Return (X, Y) of the center of cell containing provided text 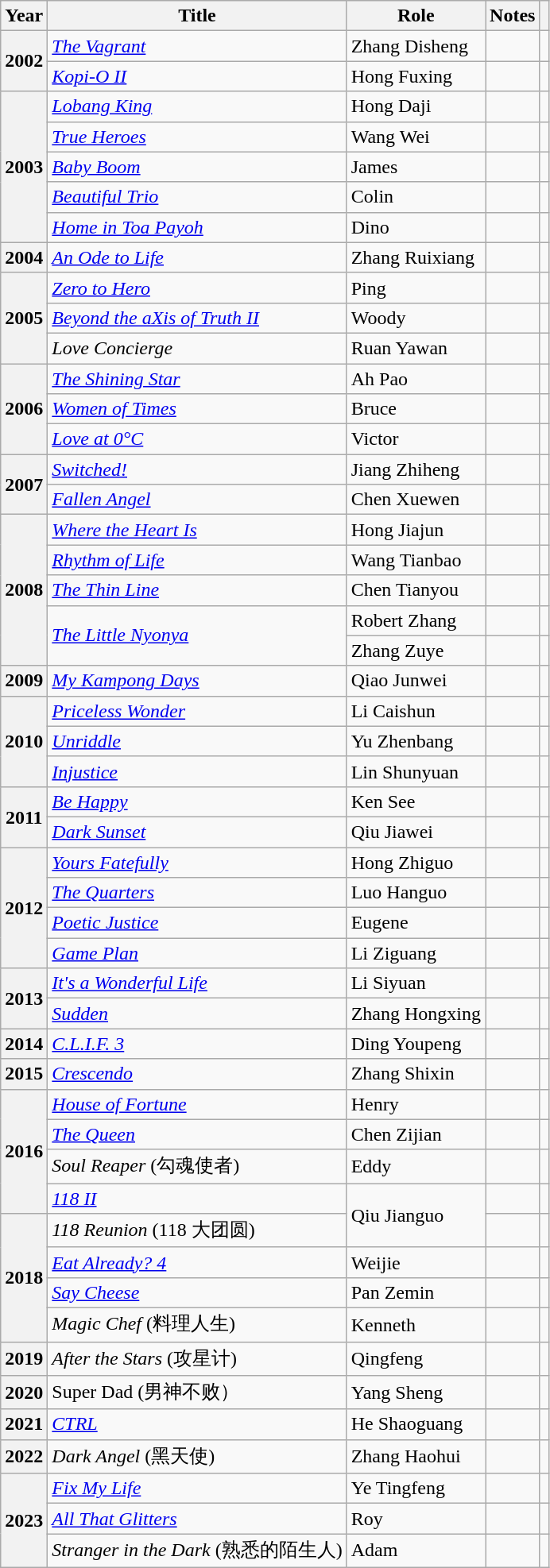
Lobang King (197, 106)
2020 (24, 1393)
Hong Jiajun (416, 530)
Eugene (416, 923)
Wang Wei (416, 137)
Jiang Zhiheng (416, 469)
Women of Times (197, 409)
Unriddle (197, 741)
2008 (24, 590)
Hong Zhiguo (416, 862)
Priceless Wonder (197, 711)
Weijie (416, 1262)
The Shining Star (197, 379)
Ken See (416, 801)
An Ode to Life (197, 257)
Yu Zhenbang (416, 741)
Baby Boom (197, 167)
Li Caishun (416, 711)
2023 (24, 1520)
Qiu Jiawei (416, 832)
C.L.I.F. 3 (197, 1044)
Ye Tingfeng (416, 1489)
Fix My Life (197, 1489)
Say Cheese (197, 1292)
Hong Daji (416, 106)
Zhang Shixin (416, 1074)
James (416, 167)
2003 (24, 167)
2007 (24, 485)
Luo Hanguo (416, 893)
Eddy (416, 1166)
Woody (416, 318)
House of Fortune (197, 1104)
The Vagrant (197, 46)
Colin (416, 197)
2002 (24, 61)
Rhythm of Life (197, 560)
Love at 0°C (197, 439)
Wang Tianbao (416, 560)
The Quarters (197, 893)
Fallen Angel (197, 500)
Title (197, 16)
Bruce (416, 409)
Kenneth (416, 1325)
Injustice (197, 771)
Role (416, 16)
My Kampong Days (197, 681)
It's a Wonderful Life (197, 983)
2013 (24, 998)
The Little Nyonya (197, 635)
Dino (416, 227)
Zhang Ruixiang (416, 257)
Ah Pao (416, 379)
Qiao Junwei (416, 681)
Lin Shunyuan (416, 771)
After the Stars (攻星计) (197, 1358)
2005 (24, 318)
Ding Youpeng (416, 1044)
Li Ziguang (416, 953)
2019 (24, 1358)
Ping (416, 288)
Yours Fatefully (197, 862)
Pan Zemin (416, 1292)
Ruan Yawan (416, 348)
118 Reunion (118 大团圆) (197, 1231)
Dark Sunset (197, 832)
Victor (416, 439)
2011 (24, 817)
He Shaoguang (416, 1424)
Qiu Jianguo (416, 1215)
Where the Heart Is (197, 530)
Super Dad (男神不败） (197, 1393)
Soul Reaper (勾魂使者) (197, 1166)
Yang Sheng (416, 1393)
2015 (24, 1074)
Adam (416, 1551)
Sudden (197, 1014)
2016 (24, 1152)
2021 (24, 1424)
Switched! (197, 469)
Year (24, 16)
Chen Tianyou (416, 590)
Henry (416, 1104)
Qingfeng (416, 1358)
The Queen (197, 1134)
CTRL (197, 1424)
Beautiful Trio (197, 197)
Crescendo (197, 1074)
Zhang Disheng (416, 46)
Zhang Haohui (416, 1457)
Magic Chef (料理人生) (197, 1325)
Chen Xuewen (416, 500)
Zhang Zuye (416, 651)
2014 (24, 1044)
Be Happy (197, 801)
All That Glitters (197, 1519)
Roy (416, 1519)
True Heroes (197, 137)
Notes (513, 16)
Stranger in the Dark (熟悉的陌生人) (197, 1551)
Chen Zijian (416, 1134)
Game Plan (197, 953)
Home in Toa Payoh (197, 227)
Li Siyuan (416, 983)
Hong Fuxing (416, 76)
2004 (24, 257)
Kopi-O II (197, 76)
Robert Zhang (416, 620)
Love Concierge (197, 348)
The Thin Line (197, 590)
118 II (197, 1199)
Poetic Justice (197, 923)
2018 (24, 1277)
2012 (24, 907)
Zero to Hero (197, 288)
2022 (24, 1457)
2009 (24, 681)
2006 (24, 409)
Eat Already? 4 (197, 1262)
2010 (24, 741)
Beyond the aXis of Truth II (197, 318)
Dark Angel (黑天使) (197, 1457)
Zhang Hongxing (416, 1014)
